Detect which cell encompasses the target text, then output its (X, Y) center coordinate. 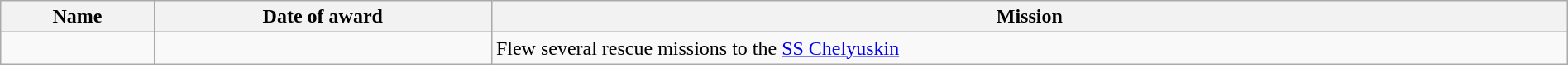
Name (78, 17)
Date of award (323, 17)
Mission (1029, 17)
Flew several rescue missions to the SS Chelyuskin (1029, 48)
